Capture the cell that displays the provided text and extract its (X, Y) central coordinate. 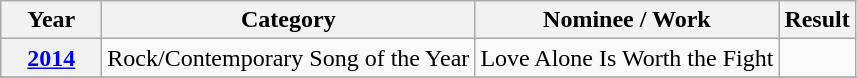
Result (817, 20)
Nominee / Work (627, 20)
Rock/Contemporary Song of the Year (288, 58)
Year (52, 20)
Category (288, 20)
Love Alone Is Worth the Fight (627, 58)
2014 (52, 58)
